Search for the cell housing the specified text and yield its [X, Y] center coordinate. 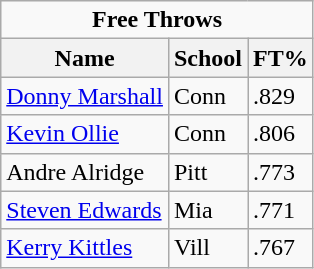
.829 [281, 96]
Vill [208, 248]
Free Throws [158, 20]
Pitt [208, 172]
School [208, 58]
FT% [281, 58]
Kerry Kittles [85, 248]
Kevin Ollie [85, 134]
Donny Marshall [85, 96]
.773 [281, 172]
Mia [208, 210]
.771 [281, 210]
Steven Edwards [85, 210]
Andre Alridge [85, 172]
.767 [281, 248]
Name [85, 58]
.806 [281, 134]
